For the text-containing cell, return its midpoint in [X, Y] coordinate format. 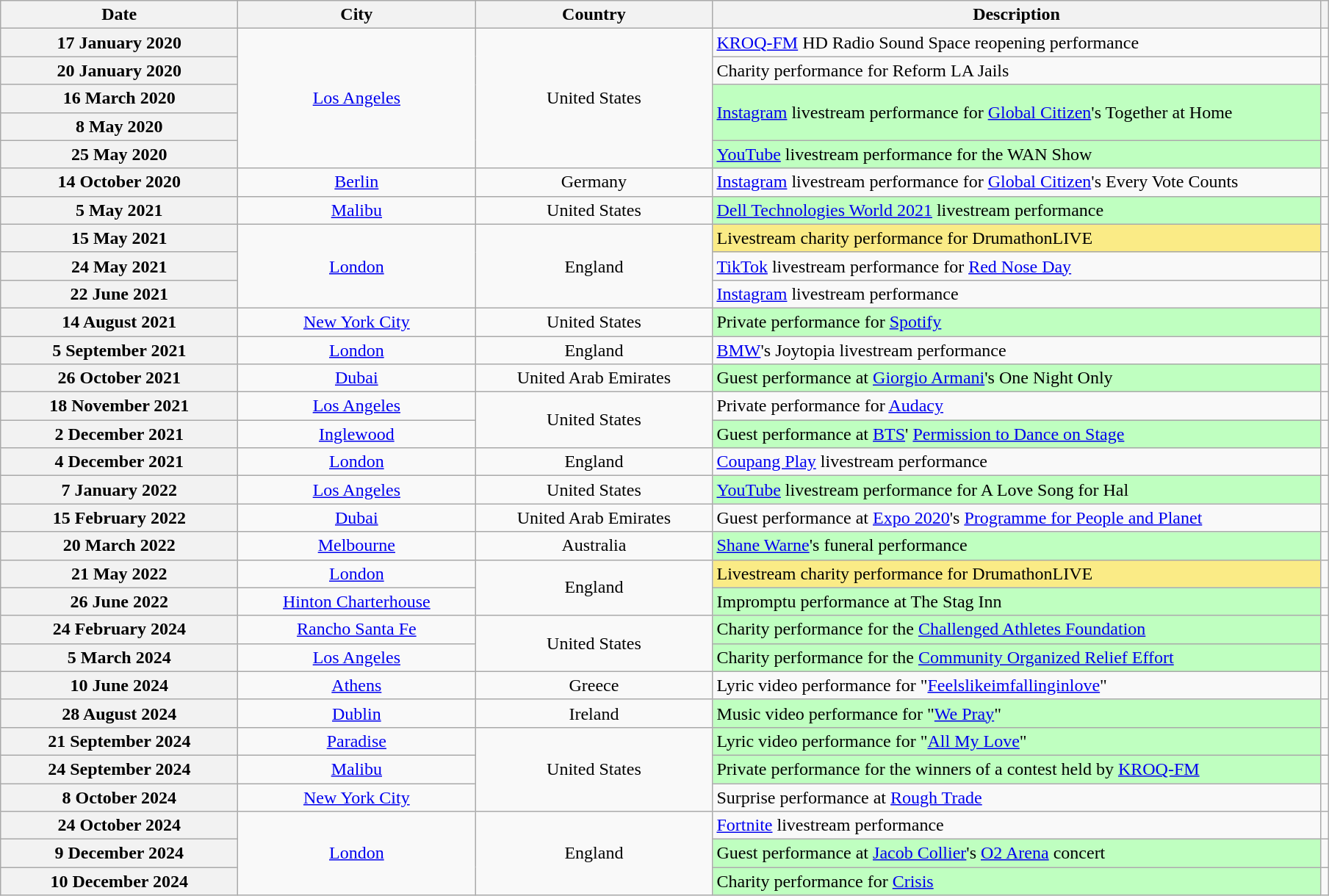
Date [119, 15]
Description [1017, 15]
26 October 2021 [119, 378]
26 June 2022 [119, 601]
Surprise performance at Rough Trade [1017, 797]
10 June 2024 [119, 685]
Athens [357, 685]
28 August 2024 [119, 713]
20 January 2020 [119, 71]
Instagram livestream performance for Global Citizen's Every Vote Counts [1017, 182]
Charity performance for Reform LA Jails [1017, 71]
Coupang Play livestream performance [1017, 462]
Guest performance at Expo 2020's Programme for People and Planet [1017, 518]
22 June 2021 [119, 294]
10 December 2024 [119, 881]
Instagram livestream performance [1017, 294]
16 March 2020 [119, 98]
YouTube livestream performance for the WAN Show [1017, 154]
Hinton Charterhouse [357, 601]
Charity performance for the Community Organized Relief Effort [1017, 657]
YouTube livestream performance for A Love Song for Hal [1017, 490]
Charity performance for the Challenged Athletes Foundation [1017, 629]
Music video performance for "We Pray" [1017, 713]
Guest performance at BTS' Permission to Dance on Stage [1017, 434]
Inglewood [357, 434]
Guest performance at Giorgio Armani's One Night Only [1017, 378]
Rancho Santa Fe [357, 629]
TikTok livestream performance for Red Nose Day [1017, 266]
Ireland [594, 713]
Greece [594, 685]
5 September 2021 [119, 350]
15 February 2022 [119, 518]
2 December 2021 [119, 434]
Dublin [357, 713]
18 November 2021 [119, 406]
14 October 2020 [119, 182]
Country [594, 15]
4 December 2021 [119, 462]
21 May 2022 [119, 574]
14 August 2021 [119, 322]
24 February 2024 [119, 629]
Fortnite livestream performance [1017, 825]
5 May 2021 [119, 210]
Dell Technologies World 2021 livestream performance [1017, 210]
BMW's Joytopia livestream performance [1017, 350]
Shane Warne's funeral performance [1017, 546]
20 March 2022 [119, 546]
Charity performance for Crisis [1017, 881]
8 May 2020 [119, 126]
Private performance for the winners of a contest held by KROQ-FM [1017, 769]
Private performance for Audacy [1017, 406]
17 January 2020 [119, 43]
Paradise [357, 741]
8 October 2024 [119, 797]
24 September 2024 [119, 769]
24 May 2021 [119, 266]
Lyric video performance for "Feelslikeimfallinginlove" [1017, 685]
21 September 2024 [119, 741]
Melbourne [357, 546]
KROQ-FM HD Radio Sound Space reopening performance [1017, 43]
Instagram livestream performance for Global Citizen's Together at Home [1017, 112]
15 May 2021 [119, 238]
24 October 2024 [119, 825]
5 March 2024 [119, 657]
9 December 2024 [119, 853]
Lyric video performance for "All My Love" [1017, 741]
Private performance for Spotify [1017, 322]
Berlin [357, 182]
25 May 2020 [119, 154]
City [357, 15]
7 January 2022 [119, 490]
Impromptu performance at The Stag Inn [1017, 601]
Australia [594, 546]
Guest performance at Jacob Collier's O2 Arena concert [1017, 853]
Germany [594, 182]
